From the cell containing the given text, extract its center point as [x, y] coordinate. 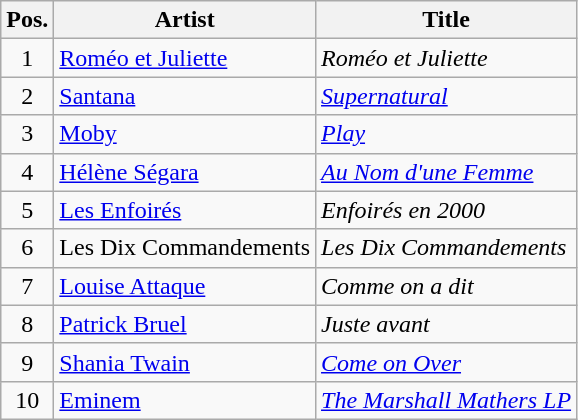
Title [446, 20]
Eminem [185, 400]
Hélène Ségara [185, 172]
Enfoirés en 2000 [446, 210]
Comme on a dit [446, 286]
Artist [185, 20]
3 [28, 134]
7 [28, 286]
Louise Attaque [185, 286]
6 [28, 248]
5 [28, 210]
Shania Twain [185, 362]
Pos. [28, 20]
Juste avant [446, 324]
Come on Over [446, 362]
8 [28, 324]
Play [446, 134]
Au Nom d'une Femme [446, 172]
9 [28, 362]
Patrick Bruel [185, 324]
The Marshall Mathers LP [446, 400]
2 [28, 96]
4 [28, 172]
10 [28, 400]
Santana [185, 96]
Supernatural [446, 96]
Les Enfoirés [185, 210]
Moby [185, 134]
1 [28, 58]
